Identify which cell holds the provided text, then report its (x, y) central coordinate. 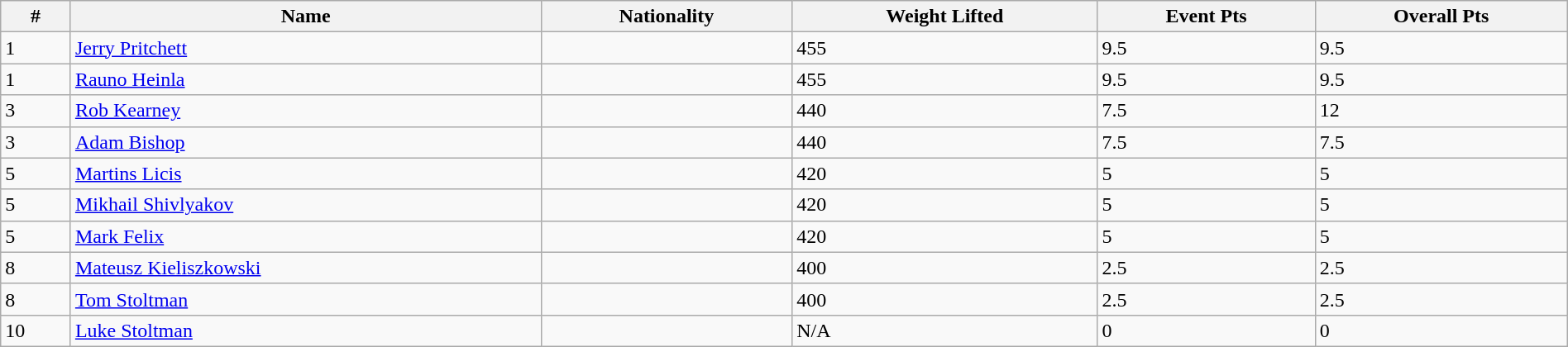
Luke Stoltman (306, 330)
Mateusz Kieliszkowski (306, 268)
Jerry Pritchett (306, 48)
Tom Stoltman (306, 299)
Event Pts (1206, 17)
Nationality (667, 17)
10 (36, 330)
Mikhail Shivlyakov (306, 205)
N/A (944, 330)
Rob Kearney (306, 111)
Rauno Heinla (306, 79)
12 (1441, 111)
# (36, 17)
Martins Licis (306, 173)
Name (306, 17)
Adam Bishop (306, 142)
Mark Felix (306, 236)
Weight Lifted (944, 17)
Overall Pts (1441, 17)
